From the cell containing the given text, extract its center point as [X, Y] coordinate. 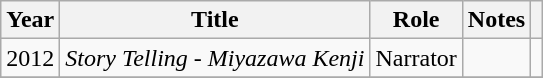
Year [30, 20]
Story Telling - Miyazawa Kenji [215, 58]
Title [215, 20]
2012 [30, 58]
Notes [496, 20]
Role [416, 20]
Narrator [416, 58]
